Capture the cell that displays the provided text and extract its [X, Y] central coordinate. 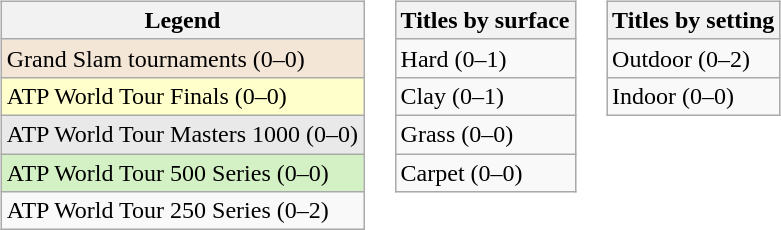
Titles by setting [694, 20]
ATP World Tour Finals (0–0) [182, 96]
Legend [182, 20]
Carpet (0–0) [485, 173]
Titles by surface [485, 20]
ATP World Tour 500 Series (0–0) [182, 173]
Outdoor (0–2) [694, 58]
Clay (0–1) [485, 96]
Grass (0–0) [485, 134]
Hard (0–1) [485, 58]
Grand Slam tournaments (0–0) [182, 58]
ATP World Tour Masters 1000 (0–0) [182, 134]
Indoor (0–0) [694, 96]
ATP World Tour 250 Series (0–2) [182, 211]
